Capture the cell that displays the provided text and extract its (x, y) central coordinate. 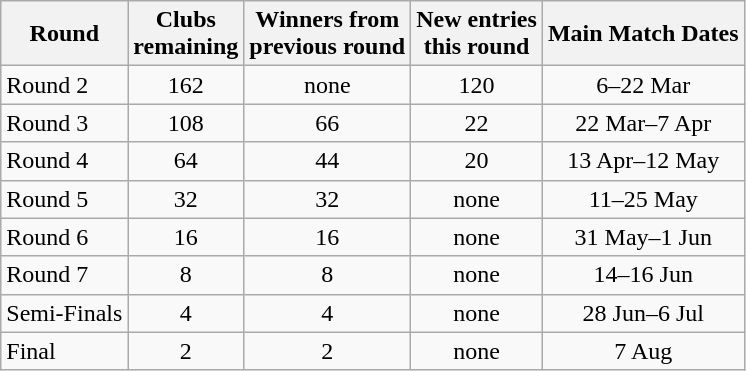
Round 7 (64, 275)
Clubsremaining (186, 34)
New entriesthis round (477, 34)
28 Jun–6 Jul (643, 313)
Round 6 (64, 237)
Semi-Finals (64, 313)
Winners fromprevious round (328, 34)
108 (186, 123)
14–16 Jun (643, 275)
Final (64, 351)
22 (477, 123)
120 (477, 85)
Round 2 (64, 85)
Main Match Dates (643, 34)
Round (64, 34)
162 (186, 85)
Round 3 (64, 123)
11–25 May (643, 199)
Round 4 (64, 161)
Round 5 (64, 199)
13 Apr–12 May (643, 161)
22 Mar–7 Apr (643, 123)
7 Aug (643, 351)
44 (328, 161)
64 (186, 161)
66 (328, 123)
6–22 Mar (643, 85)
20 (477, 161)
31 May–1 Jun (643, 237)
